Capture the cell that displays the provided text and extract its [x, y] central coordinate. 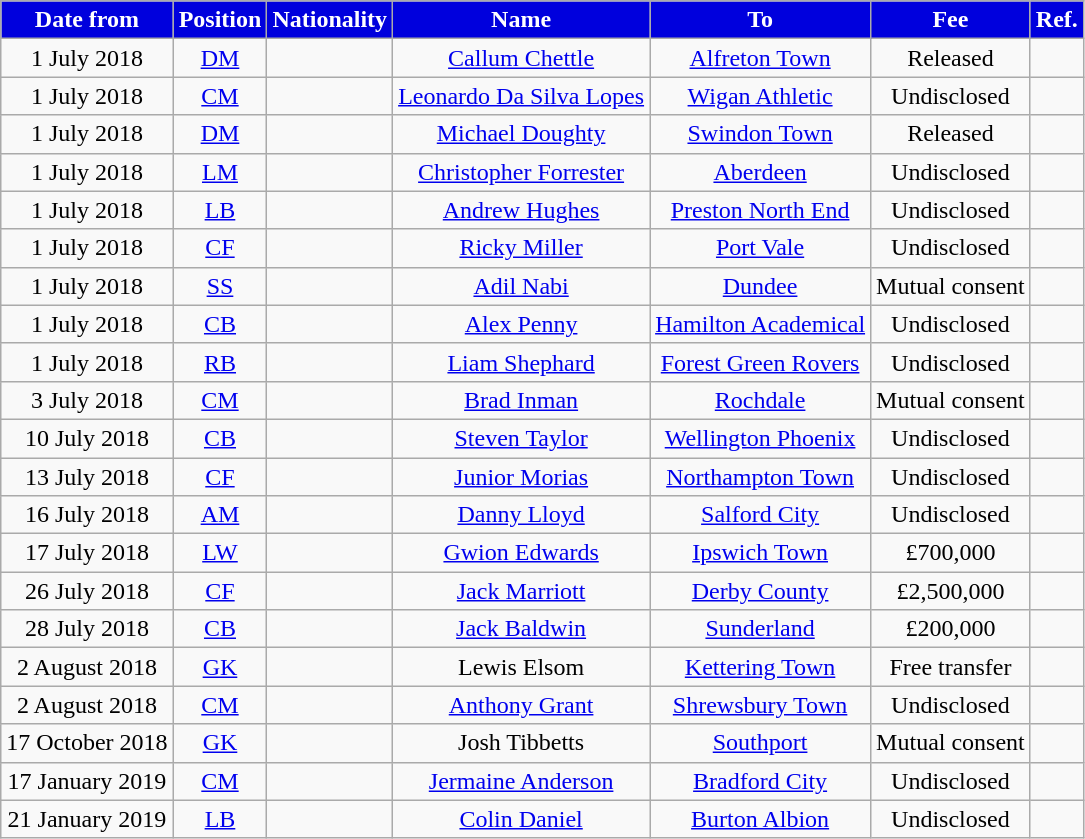
Bradford City [760, 781]
Salford City [760, 515]
17 July 2018 [87, 553]
Jack Marriott [522, 591]
Alfreton Town [760, 58]
Rochdale [760, 400]
Ricky Miller [522, 248]
Lewis Elsom [522, 667]
16 July 2018 [87, 515]
AM [220, 515]
Hamilton Academical [760, 324]
Colin Daniel [522, 819]
Liam Shephard [522, 362]
Danny Lloyd [522, 515]
Adil Nabi [522, 286]
Andrew Hughes [522, 210]
21 January 2019 [87, 819]
£200,000 [951, 629]
Wigan Athletic [760, 96]
Kettering Town [760, 667]
Aberdeen [760, 172]
Ref. [1056, 20]
Free transfer [951, 667]
Sunderland [760, 629]
Port Vale [760, 248]
SS [220, 286]
Name [522, 20]
Date from [87, 20]
Michael Doughty [522, 134]
26 July 2018 [87, 591]
Preston North End [760, 210]
3 July 2018 [87, 400]
£2,500,000 [951, 591]
Jermaine Anderson [522, 781]
Gwion Edwards [522, 553]
Southport [760, 743]
Burton Albion [760, 819]
Nationality [330, 20]
Callum Chettle [522, 58]
Forest Green Rovers [760, 362]
To [760, 20]
LM [220, 172]
Ipswich Town [760, 553]
Shrewsbury Town [760, 705]
Brad Inman [522, 400]
17 January 2019 [87, 781]
Dundee [760, 286]
Wellington Phoenix [760, 438]
Steven Taylor [522, 438]
17 October 2018 [87, 743]
28 July 2018 [87, 629]
LW [220, 553]
Swindon Town [760, 134]
13 July 2018 [87, 477]
Josh Tibbetts [522, 743]
Anthony Grant [522, 705]
Fee [951, 20]
Jack Baldwin [522, 629]
Derby County [760, 591]
RB [220, 362]
Alex Penny [522, 324]
Junior Morias [522, 477]
Leonardo Da Silva Lopes [522, 96]
£700,000 [951, 553]
Christopher Forrester [522, 172]
10 July 2018 [87, 438]
Northampton Town [760, 477]
Position [220, 20]
